Output the (x, y) coordinate of the center of the cell containing the given text.  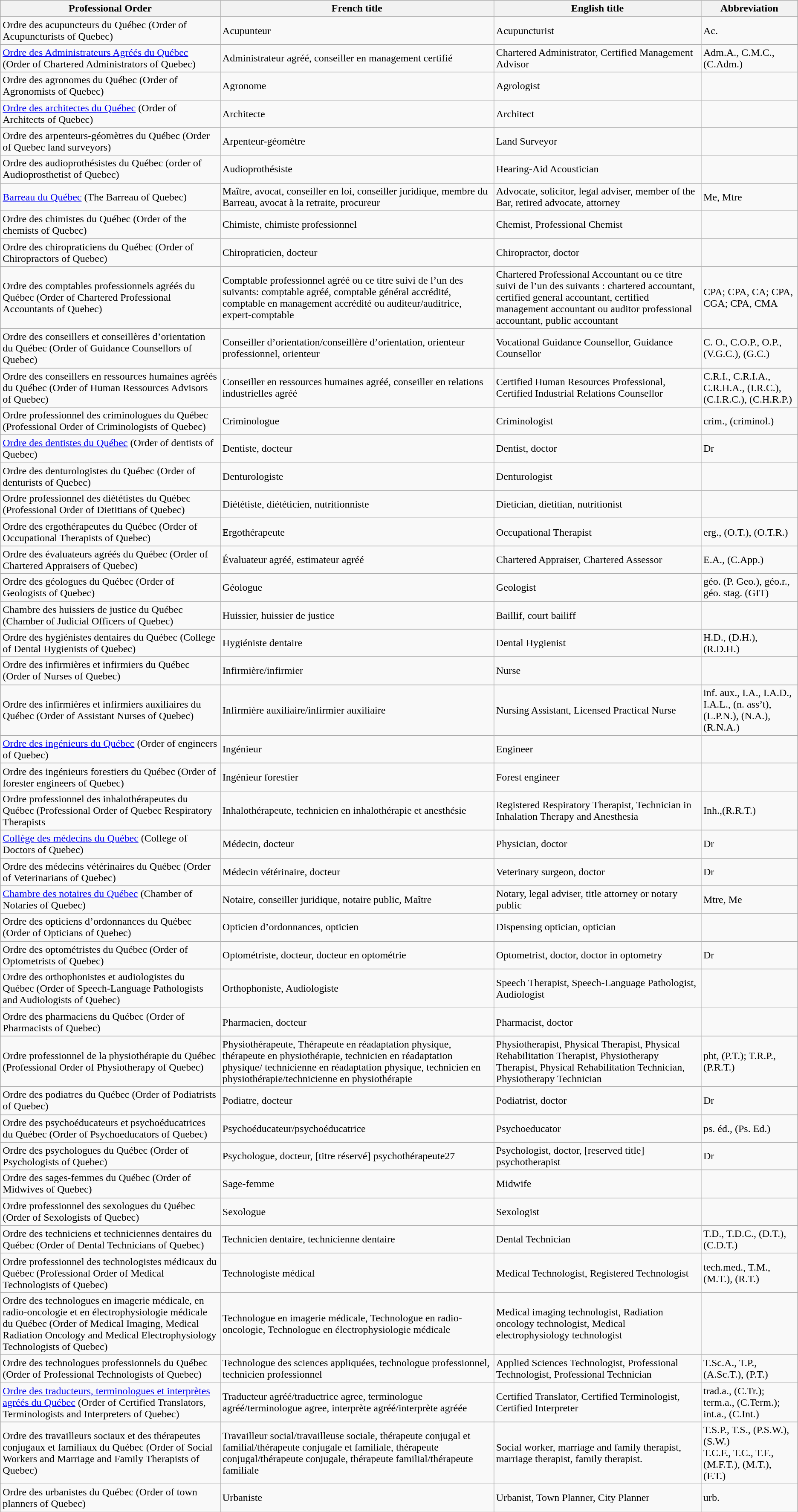
Ordre des ingénieurs forestiers du Québec (Order of forester engineers of Quebec) (110, 777)
Certified Human Resources Professional, Certified Industrial Relations Counsellor (597, 387)
Audioprothésiste (357, 169)
Ordre des chimistes du Québec (Order of the chemists of Quebec) (110, 224)
C. O., C.O.P., O.P., (V.G.C.), (G.C.) (749, 348)
pht, (P.T.); T.R.P., (P.R.T.) (749, 1061)
Psychologue, docteur, [titre réservé] psychothérapeute27 (357, 1156)
Dispensing optician, optician (597, 927)
Ordre des audioprothésistes du Québec (order of Audioprosthetist of Quebec) (110, 169)
Médecin vétérinaire, docteur (357, 872)
Ingénieur (357, 749)
Criminologue (357, 421)
Dietician, dietitian, nutritionist (597, 504)
Barreau du Québec (The Barreau of Quebec) (110, 197)
Medical imaging technologist, Radiation oncology technologist, Medical electrophysiology technologist (597, 1323)
English title (597, 9)
Me, Mtre (749, 197)
Ordre des architectes du Québec (Order of Architects of Quebec) (110, 113)
Hygiéniste dentaire (357, 643)
Ordre des pharmaciens du Québec (Order of Pharmacists of Quebec) (110, 1022)
Chemist, Professional Chemist (597, 224)
Certified Translator, Certified Terminologist, Certified Interpreter (597, 1402)
Notary, legal adviser, title attorney or notary public (597, 900)
Ordre des ergothérapeutes du Québec (Order of Occupational Therapists of Quebec) (110, 532)
Ordre des Administrateurs Agréés du Québec (Order of Chartered Administrators of Quebec) (110, 58)
C.R.I., C.R.I.A., C.R.H.A., (I.R.C.), (C.I.R.C.), (C.H.R.P.) (749, 387)
Engineer (597, 749)
Adm.A., C.M.C., (C.Adm.) (749, 58)
Chiropraticien, docteur (357, 252)
Huissier, huissier de justice (357, 615)
Ordre des opticiens d’ordonnances du Québec (Order of Opticians of Quebec) (110, 927)
Registered Respiratory Therapist, Technician in Inhalation Therapy and Anesthesia (597, 810)
Acupunteur (357, 31)
Urbanist, Town Planner, City Planner (597, 1498)
Orthophoniste, Audiologiste (357, 989)
Mtre, Me (749, 900)
Advocate, solicitor, legal adviser, member of the Bar, retired advocate, attorney (597, 197)
Professional Order (110, 9)
Ordre des traducteurs, terminologues et interprètes agréés du Québec (Order of Certified Translators, Terminologists and Interpreters of Quebec) (110, 1402)
Sexologist (597, 1211)
Maître, avocat, conseiller en loi, conseiller juridique, membre du Barreau, avocat à la retraite, procureur (357, 197)
Optometrist, doctor, doctor in optometry (597, 955)
Optométriste, docteur, docteur en optométrie (357, 955)
Chartered Administrator, Certified Management Advisor (597, 58)
Pharmacien, docteur (357, 1022)
Technologue des sciences appliquées, technologue professionnel, technicien professionnel (357, 1368)
E.A., (C.App.) (749, 560)
Administrateur agréé, conseiller en management certifié (357, 58)
Infirmière auxiliaire/infirmier auxiliaire (357, 710)
Dentiste, docteur (357, 449)
Urbaniste (357, 1498)
Chartered Appraiser, Chartered Assessor (597, 560)
Technicien dentaire, technicienne dentaire (357, 1239)
Podiatrist, doctor (597, 1100)
Arpenteur-géomètre (357, 142)
Ordre des comptables professionnels agréés du Québec (Order of Chartered Professional Accountants of Quebec) (110, 297)
Ordre des ingénieurs du Québec (Order of engineers of Quebec) (110, 749)
Opticien d’ordonnances, opticien (357, 927)
Ordre des dentistes du Québec (Order of dentists of Quebec) (110, 449)
urb. (749, 1498)
Abbreviation (749, 9)
Ordre des denturologistes du Québec (Order of denturists of Quebec) (110, 477)
Applied Sciences Technologist, Professional Technologist, Professional Technician (597, 1368)
French title (357, 9)
Ac. (749, 31)
Psychoéducateur/psychoéducatrice (357, 1129)
Ordre des psychologues du Québec (Order of Psychologists of Quebec) (110, 1156)
Ordre des infirmières et infirmiers auxiliaires du Québec (Order of Assistant Nurses of Quebec) (110, 710)
Ordre des conseillers en ressources humaines agréés du Québec (Order of Human Ressources Advisors of Quebec) (110, 387)
Inh.,(R.R.T.) (749, 810)
Ordre professionnel des inhalothérapeutes du Québec (Professional Order of Quebec Respiratory Therapists (110, 810)
crim., (criminol.) (749, 421)
Ordre des technologues professionnels du Québec (Order of Professional Technologists of Quebec) (110, 1368)
Sage-femme (357, 1184)
Ordre des podiatres du Québec (Order of Podiatrists of Quebec) (110, 1100)
Ordre des chiropraticiens du Québec (Order of Chiropractors of Quebec) (110, 252)
Chambre des huissiers de justice du Québec (Chamber of Judicial Officers of Quebec) (110, 615)
Inhalothérapeute, technicien en inhalothérapie et anesthésie (357, 810)
erg., (O.T.), (O.T.R.) (749, 532)
Veterinary surgeon, doctor (597, 872)
Ordre des hygiénistes dentaires du Québec (College of Dental Hygienists of Quebec) (110, 643)
Géologue (357, 588)
inf. aux., I.A., I.A.D., I.A.L., (n. ass’t), (L.P.N.), (N.A.), (R.N.A.) (749, 710)
Collège des médecins du Québec (College of Doctors of Quebec) (110, 844)
Ordre des médecins vétérinaires du Québec (Order of Veterinarians of Quebec) (110, 872)
Ordre des conseillers et conseillères d’orientation du Québec (Order of Guidance Counsellors of Quebec) (110, 348)
Technologue en imagerie médicale, Technologue en radio-oncologie, Technologue en électrophysiologie médicale (357, 1323)
géo. (P. Geo.), géo.r., géo. stag. (GIT) (749, 588)
Physician, doctor (597, 844)
Podiatre, docteur (357, 1100)
Criminologist (597, 421)
ps. éd., (Ps. Ed.) (749, 1129)
Nursing Assistant, Licensed Practical Nurse (597, 710)
Forest engineer (597, 777)
Conseiller d’orientation/conseillère d’orientation, orienteur professionnel, orienteur (357, 348)
trad.a., (C.Tr.); term.a., (C.Term.); int.a., (C.Int.) (749, 1402)
Diététiste, diététicien, nutritionniste (357, 504)
Ingénieur forestier (357, 777)
Architect (597, 113)
Acupuncturist (597, 31)
Midwife (597, 1184)
Ordre des arpenteurs-géomètres du Québec (Order of Quebec land surveyors) (110, 142)
Ordre des acupuncteurs du Québec (Order of Acupuncturists of Quebec) (110, 31)
Ordre des sages-femmes du Québec (Order of Midwives of Quebec) (110, 1184)
Ordre des techniciens et techniciennes dentaires du Québec (Order of Dental Technicians of Quebec) (110, 1239)
Notaire, conseiller juridique, notaire public, Maître (357, 900)
Psychoeducator (597, 1129)
Vocational Guidance Counsellor, Guidance Counsellor (597, 348)
Agrologist (597, 86)
CPA; CPA, CA; CPA, CGA; CPA, CMA (749, 297)
Baillif, court bailiff (597, 615)
Ordre des géologues du Québec (Order of Geologists of Quebec) (110, 588)
Psychologist, doctor, [reserved title] psychotherapist (597, 1156)
Technologiste médical (357, 1273)
Ordre des évaluateurs agréés du Québec (Order of Chartered Appraisers of Quebec) (110, 560)
Ordre des agronomes du Québec (Order of Agronomists of Quebec) (110, 86)
Dental Technician (597, 1239)
Ordre professionnel des sexologues du Québec (Order of Sexologists of Quebec) (110, 1211)
Chiropractor, doctor (597, 252)
Ordre professionnel de la physiothérapie du Québec (Professional Order of Physiotherapy of Quebec) (110, 1061)
Conseiller en ressources humaines agréé, conseiller en relations industrielles agréé (357, 387)
Geologist (597, 588)
Ordre des urbanistes du Québec (Order of town planners of Quebec) (110, 1498)
T.D., T.D.C., (D.T.), (C.D.T.) (749, 1239)
Ordre des optométristes du Québec (Order of Optometrists of Quebec) (110, 955)
Denturologist (597, 477)
Hearing-Aid Acoustician (597, 169)
Ordre professionnel des criminologues du Québec (Professional Order of Criminologists of Quebec) (110, 421)
Ordre des orthophonistes et audiologistes du Québec (Order of Speech-Language Pathologists and Audiologists of Quebec) (110, 989)
Medical Technologist, Registered Technologist (597, 1273)
T.Sc.A., T.P., (A.Sc.T.), (P.T.) (749, 1368)
Dental Hygienist (597, 643)
Ordre des infirmières et infirmiers du Québec (Order of Nurses of Quebec) (110, 670)
Architecte (357, 113)
Chimiste, chimiste professionnel (357, 224)
Ordre professionnel des technologistes médicaux du Québec (Professional Order of Medical Technologists of Quebec) (110, 1273)
Sexologue (357, 1211)
Denturologiste (357, 477)
Occupational Therapist (597, 532)
tech.med., T.M., (M.T.), (R.T.) (749, 1273)
Évaluateur agréé, estimateur agréé (357, 560)
Ordre des psychoéducateurs et psychoéducatrices du Québec (Order of Psychoeducators of Quebec) (110, 1129)
Traducteur agréé/traductrice agree, terminologue agréé/terminologue agree, interprète agréé/interprète agréée (357, 1402)
T.S.P., T.S., (P.S.W.), (S.W.)T.C.F., T.C., T.F., (M.F.T.), (M.T.), (F.T.) (749, 1453)
Médecin, docteur (357, 844)
Ordre professionnel des diététistes du Québec (Professional Order of Dietitians of Quebec) (110, 504)
Pharmacist, doctor (597, 1022)
Social worker, marriage and family therapist, marriage therapist, family therapist. (597, 1453)
Land Surveyor (597, 142)
H.D., (D.H.), (R.D.H.) (749, 643)
Infirmière/infirmier (357, 670)
Speech Therapist, Speech-Language Pathologist, Audiologist (597, 989)
Ergothérapeute (357, 532)
Agronome (357, 86)
Chambre des notaires du Québec (Chamber of Notaries of Quebec) (110, 900)
Nurse (597, 670)
Dentist, doctor (597, 449)
